Detect which cell encompasses the target text, then output its (x, y) center coordinate. 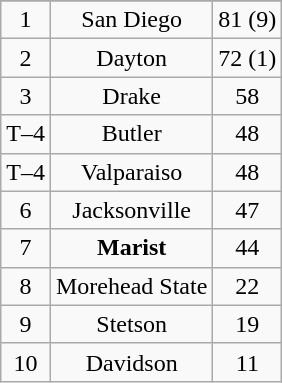
1 (26, 20)
Jacksonville (131, 210)
58 (248, 96)
47 (248, 210)
Stetson (131, 324)
6 (26, 210)
72 (1) (248, 58)
2 (26, 58)
Dayton (131, 58)
8 (26, 286)
Davidson (131, 362)
10 (26, 362)
19 (248, 324)
Valparaiso (131, 172)
3 (26, 96)
7 (26, 248)
81 (9) (248, 20)
44 (248, 248)
Marist (131, 248)
Morehead State (131, 286)
9 (26, 324)
22 (248, 286)
San Diego (131, 20)
Butler (131, 134)
11 (248, 362)
Drake (131, 96)
